Detect which cell encompasses the target text, then output its [X, Y] center coordinate. 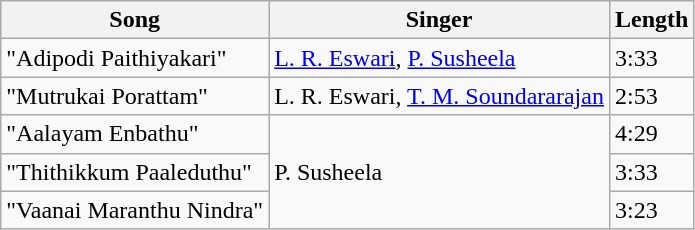
3:23 [651, 210]
"Vaanai Maranthu Nindra" [135, 210]
2:53 [651, 96]
Singer [440, 20]
Song [135, 20]
Length [651, 20]
L. R. Eswari, P. Susheela [440, 58]
"Aalayam Enbathu" [135, 134]
4:29 [651, 134]
P. Susheela [440, 172]
"Thithikkum Paaleduthu" [135, 172]
"Adipodi Paithiyakari" [135, 58]
"Mutrukai Porattam" [135, 96]
L. R. Eswari, T. M. Soundararajan [440, 96]
